Return the [X, Y] coordinate for the center point of the cell that contains the specified text.  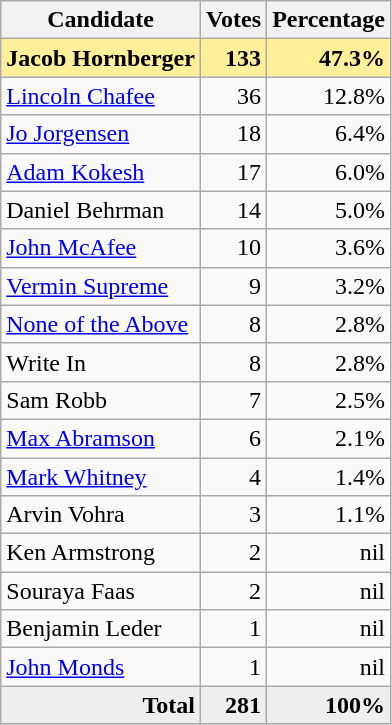
18 [233, 134]
3 [233, 515]
Jacob Hornberger [101, 58]
John McAfee [101, 248]
Arvin Vohra [101, 515]
3.2% [329, 286]
None of the Above [101, 324]
100% [329, 705]
1.4% [329, 477]
7 [233, 400]
Sam Robb [101, 400]
Write In [101, 362]
Lincoln Chafee [101, 96]
17 [233, 172]
133 [233, 58]
Candidate [101, 20]
Ken Armstrong [101, 553]
36 [233, 96]
12.8% [329, 96]
14 [233, 210]
John Monds [101, 667]
2.5% [329, 400]
9 [233, 286]
Max Abramson [101, 438]
6.0% [329, 172]
Percentage [329, 20]
Total [101, 705]
6 [233, 438]
Souraya Faas [101, 591]
10 [233, 248]
281 [233, 705]
47.3% [329, 58]
6.4% [329, 134]
2.1% [329, 438]
1.1% [329, 515]
3.6% [329, 248]
4 [233, 477]
Daniel Behrman [101, 210]
5.0% [329, 210]
Votes [233, 20]
Jo Jorgensen [101, 134]
Benjamin Leder [101, 629]
Adam Kokesh [101, 172]
Mark Whitney [101, 477]
Vermin Supreme [101, 286]
